Search for the cell housing the specified text and yield its [X, Y] center coordinate. 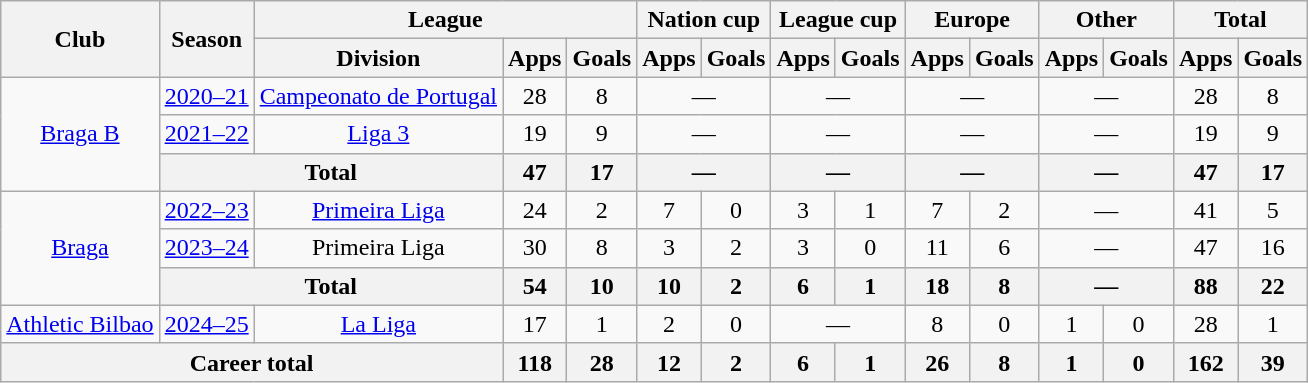
Braga [80, 248]
Campeonato de Portugal [378, 96]
30 [535, 248]
26 [937, 362]
39 [1273, 362]
5 [1273, 210]
2020–21 [206, 96]
16 [1273, 248]
Nation cup [704, 20]
22 [1273, 286]
2024–25 [206, 324]
162 [1205, 362]
Athletic Bilbao [80, 324]
Club [80, 39]
Season [206, 39]
Europe [972, 20]
Career total [252, 362]
18 [937, 286]
2023–24 [206, 248]
118 [535, 362]
Liga 3 [378, 134]
88 [1205, 286]
24 [535, 210]
League [446, 20]
La Liga [378, 324]
2021–22 [206, 134]
12 [669, 362]
League cup [838, 20]
Braga B [80, 134]
11 [937, 248]
2022–23 [206, 210]
41 [1205, 210]
Other [1106, 20]
54 [535, 286]
Division [378, 58]
